Return the [X, Y] coordinate for the center point of the cell that contains the specified text.  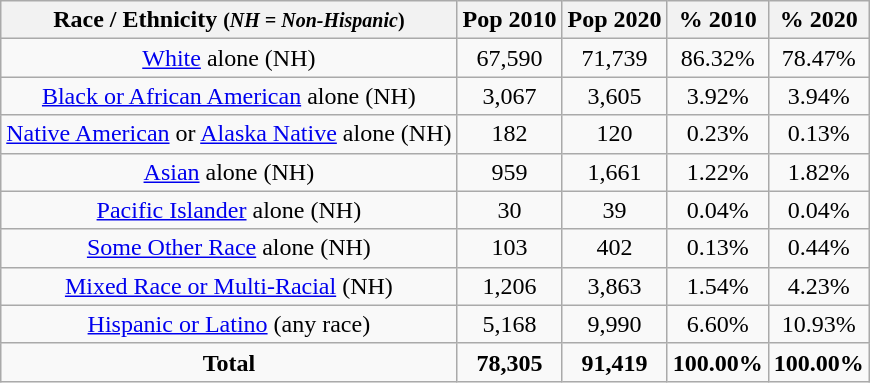
3,067 [510, 96]
71,739 [614, 58]
1,661 [614, 172]
3.92% [718, 96]
Pop 2020 [614, 20]
Asian alone (NH) [229, 172]
Mixed Race or Multi-Racial (NH) [229, 286]
30 [510, 210]
182 [510, 134]
Total [229, 362]
103 [510, 248]
0.23% [718, 134]
1.22% [718, 172]
9,990 [614, 324]
1.54% [718, 286]
10.93% [818, 324]
Some Other Race alone (NH) [229, 248]
5,168 [510, 324]
6.60% [718, 324]
3,863 [614, 286]
Hispanic or Latino (any race) [229, 324]
3,605 [614, 96]
White alone (NH) [229, 58]
Pacific Islander alone (NH) [229, 210]
% 2010 [718, 20]
Black or African American alone (NH) [229, 96]
Pop 2010 [510, 20]
402 [614, 248]
78.47% [818, 58]
86.32% [718, 58]
% 2020 [818, 20]
67,590 [510, 58]
Native American or Alaska Native alone (NH) [229, 134]
959 [510, 172]
Race / Ethnicity (NH = Non-Hispanic) [229, 20]
4.23% [818, 286]
78,305 [510, 362]
1,206 [510, 286]
1.82% [818, 172]
0.44% [818, 248]
91,419 [614, 362]
3.94% [818, 96]
120 [614, 134]
39 [614, 210]
